Determine the (x, y) coordinate at the center of the cell enclosing the given text.  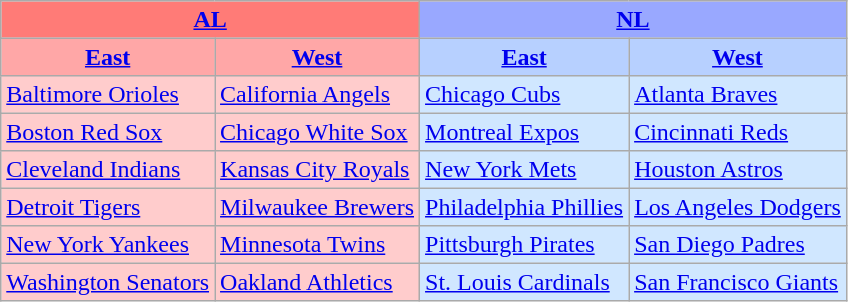
Minnesota Twins (318, 244)
Philadelphia Phillies (524, 206)
New York Mets (524, 170)
Cincinnati Reds (738, 132)
Chicago Cubs (524, 94)
Oakland Athletics (318, 282)
California Angels (318, 94)
Pittsburgh Pirates (524, 244)
Los Angeles Dodgers (738, 206)
Chicago White Sox (318, 132)
Kansas City Royals (318, 170)
Detroit Tigers (108, 206)
Washington Senators (108, 282)
Boston Red Sox (108, 132)
Milwaukee Brewers (318, 206)
Atlanta Braves (738, 94)
San Francisco Giants (738, 282)
St. Louis Cardinals (524, 282)
Cleveland Indians (108, 170)
NL (634, 20)
Baltimore Orioles (108, 94)
San Diego Padres (738, 244)
AL (210, 20)
New York Yankees (108, 244)
Houston Astros (738, 170)
Montreal Expos (524, 132)
